Capture the cell that displays the provided text and extract its (x, y) central coordinate. 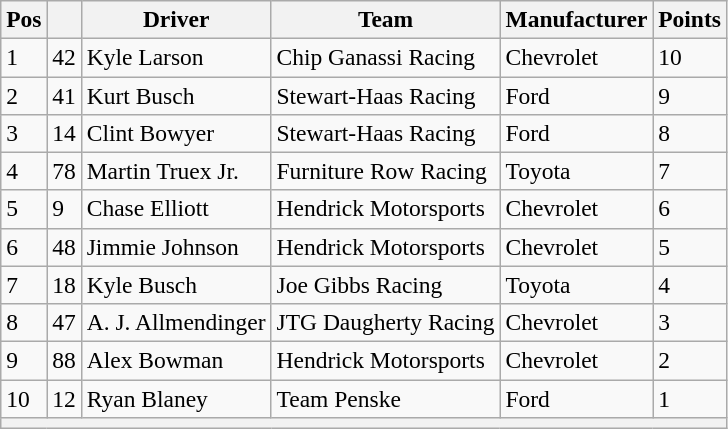
78 (64, 171)
Clint Bowyer (176, 133)
Points (690, 19)
Kyle Larson (176, 57)
Alex Bowman (176, 360)
41 (64, 95)
14 (64, 133)
48 (64, 247)
18 (64, 285)
Team (386, 19)
Driver (176, 19)
47 (64, 322)
Furniture Row Racing (386, 171)
12 (64, 398)
JTG Daugherty Racing (386, 322)
Kurt Busch (176, 95)
Chip Ganassi Racing (386, 57)
A. J. Allmendinger (176, 322)
Team Penske (386, 398)
Joe Gibbs Racing (386, 285)
88 (64, 360)
Manufacturer (576, 19)
Kyle Busch (176, 285)
Ryan Blaney (176, 398)
Chase Elliott (176, 209)
Martin Truex Jr. (176, 171)
Jimmie Johnson (176, 247)
42 (64, 57)
Pos (24, 19)
